Pinpoint the cell where the given text exists, returning its (x, y) midpoint coordinate. 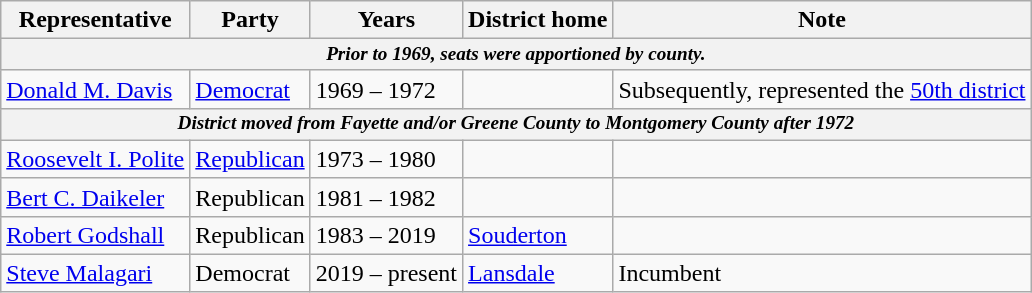
Prior to 1969, seats were apportioned by county. (516, 55)
1969 – 1972 (386, 89)
2019 – present (386, 273)
Note (822, 20)
Subsequently, represented the 50th district (822, 89)
District moved from Fayette and/or Greene County to Montgomery County after 1972 (516, 125)
Steve Malagari (96, 273)
Donald M. Davis (96, 89)
1981 – 1982 (386, 197)
Representative (96, 20)
Bert C. Daikeler (96, 197)
Years (386, 20)
Party (250, 20)
Incumbent (822, 273)
District home (538, 20)
Lansdale (538, 273)
1973 – 1980 (386, 159)
1983 – 2019 (386, 235)
Robert Godshall (96, 235)
Roosevelt I. Polite (96, 159)
Souderton (538, 235)
